For the text-containing cell, return its midpoint in (X, Y) coordinate format. 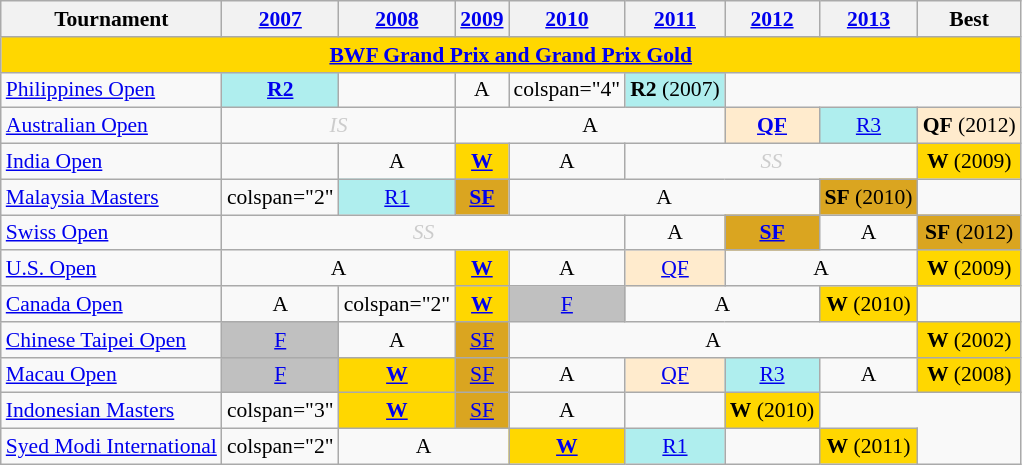
Philippines Open (112, 90)
2011 (674, 19)
2009 (482, 19)
India Open (112, 162)
Syed Modi International (112, 447)
colspan="4" (568, 90)
2008 (398, 19)
SF (2012) (970, 233)
colspan="3" (280, 411)
U.S. Open (112, 269)
QF (2012) (970, 126)
SF (2010) (868, 197)
BWF Grand Prix and Grand Prix Gold (511, 55)
R2 (280, 90)
IS (338, 126)
Malaysia Masters (112, 197)
2010 (568, 19)
Tournament (112, 19)
R2 (2007) (674, 90)
W (2011) (868, 447)
Australian Open (112, 126)
2013 (868, 19)
W (2008) (970, 375)
2012 (772, 19)
Macau Open (112, 375)
Indonesian Masters (112, 411)
Canada Open (112, 304)
Swiss Open (112, 233)
Best (970, 19)
W (2002) (970, 340)
Chinese Taipei Open (112, 340)
2007 (280, 19)
